Search for the cell housing the specified text and yield its [X, Y] center coordinate. 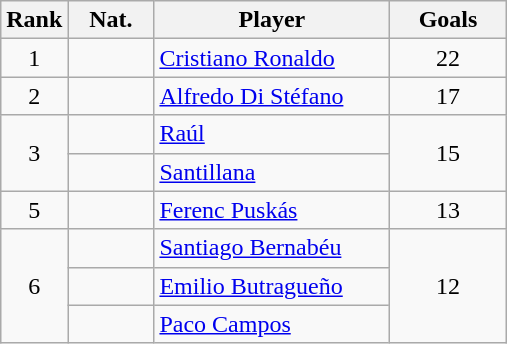
Santiago Bernabéu [272, 248]
3 [34, 153]
Santillana [272, 172]
Paco Campos [272, 324]
12 [448, 286]
2 [34, 96]
Goals [448, 20]
13 [448, 210]
1 [34, 58]
17 [448, 96]
Emilio Butragueño [272, 286]
Rank [34, 20]
15 [448, 153]
Cristiano Ronaldo [272, 58]
6 [34, 286]
Ferenc Puskás [272, 210]
Player [272, 20]
22 [448, 58]
Nat. [111, 20]
Alfredo Di Stéfano [272, 96]
5 [34, 210]
Raúl [272, 134]
